Provide the [X, Y] coordinate of the cell's center where the given text is located.  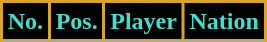
Player [144, 22]
Nation [224, 22]
Pos. [76, 22]
No. [26, 22]
